Return the (X, Y) coordinate for the center point of the cell that contains the specified text.  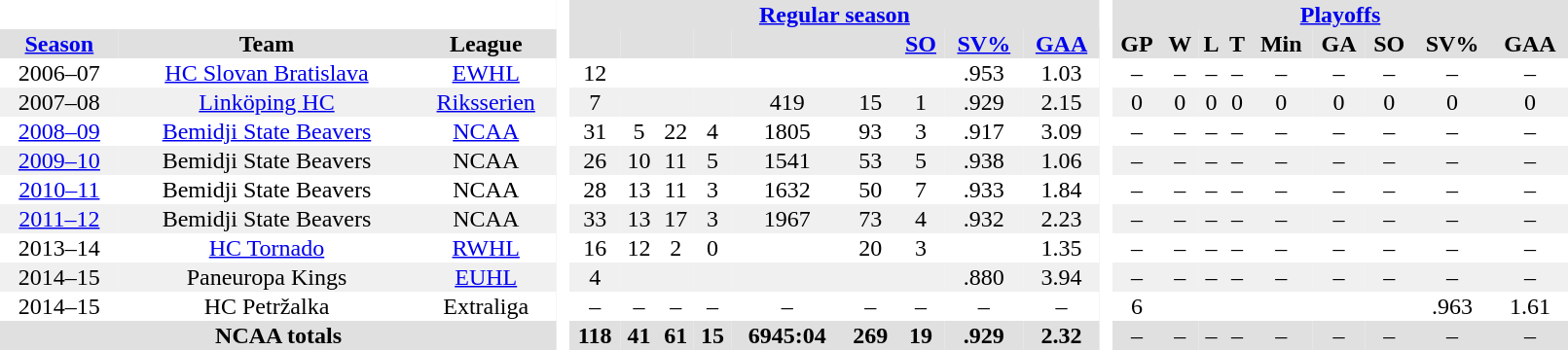
50 (870, 190)
269 (870, 335)
NCAA totals (278, 335)
2007–08 (59, 102)
1.35 (1061, 248)
Regular season (835, 15)
26 (596, 160)
.917 (983, 131)
22 (675, 131)
HC Tornado (267, 248)
61 (675, 335)
28 (596, 190)
.938 (983, 160)
T (1238, 44)
1632 (787, 190)
16 (596, 248)
Team (267, 44)
HC Slovan Bratislava (267, 73)
2 (675, 248)
2.23 (1061, 219)
10 (639, 160)
2011–12 (59, 219)
1967 (787, 219)
3.94 (1061, 277)
.880 (983, 277)
41 (639, 335)
2008–09 (59, 131)
31 (596, 131)
.933 (983, 190)
.953 (983, 73)
73 (870, 219)
1541 (787, 160)
2.32 (1061, 335)
33 (596, 219)
6945:04 (787, 335)
Linköping HC (267, 102)
3.09 (1061, 131)
League (486, 44)
20 (870, 248)
1.03 (1061, 73)
W (1180, 44)
17 (675, 219)
1.06 (1061, 160)
419 (787, 102)
2009–10 (59, 160)
1805 (787, 131)
Riksserien (486, 102)
2013–14 (59, 248)
6 (1137, 306)
2006–07 (59, 73)
L (1211, 44)
2010–11 (59, 190)
.963 (1452, 306)
GA (1339, 44)
93 (870, 131)
53 (870, 160)
EUHL (486, 277)
1.61 (1530, 306)
GP (1137, 44)
2.15 (1061, 102)
118 (596, 335)
HC Petržalka (267, 306)
RWHL (486, 248)
Season (59, 44)
1.84 (1061, 190)
EWHL (486, 73)
1 (921, 102)
Min (1281, 44)
19 (921, 335)
Paneuropa Kings (267, 277)
.932 (983, 219)
Extraliga (486, 306)
